Pinpoint the cell where the given text exists, returning its (x, y) midpoint coordinate. 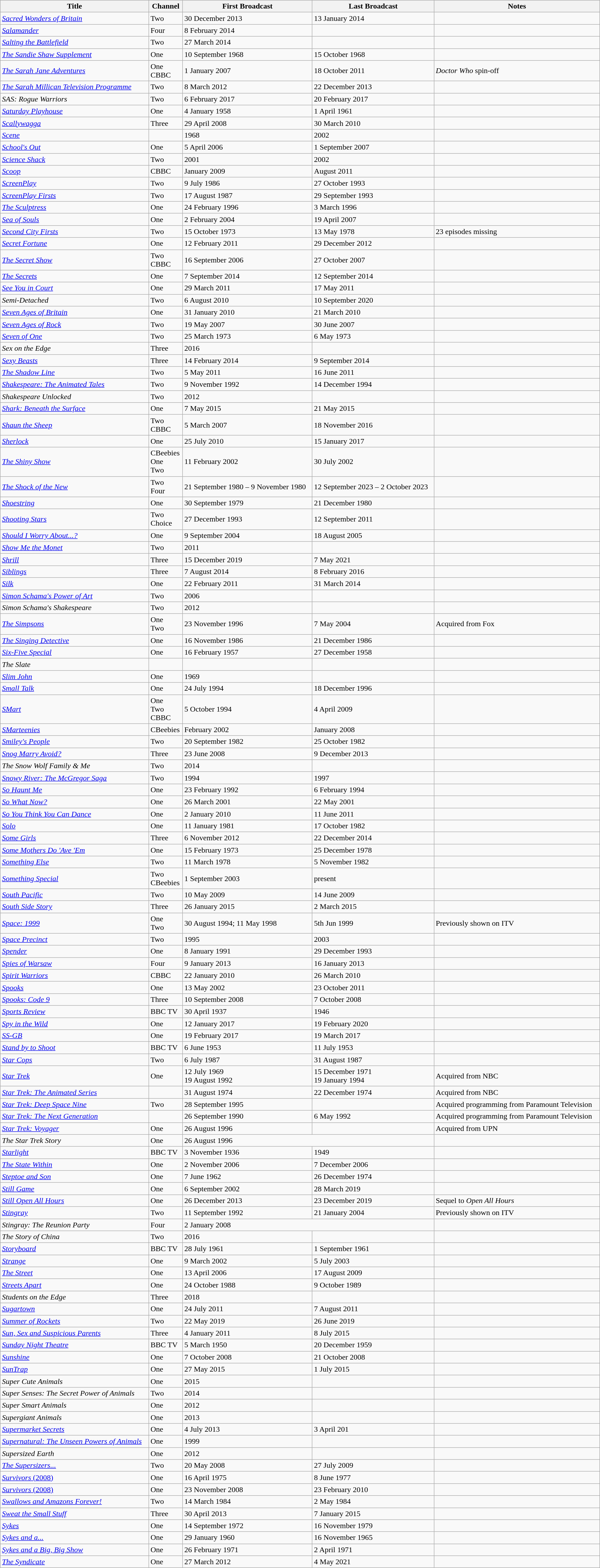
19 February 2020 (373, 1024)
20 May 2008 (247, 1466)
So Haunt Me (75, 790)
9 November 1992 (247, 385)
9 March 2002 (247, 1261)
28 September 1995 (247, 1104)
1 September 1961 (373, 1249)
Super Senses: The Secret Power of Animals (75, 1393)
21 March 2010 (373, 312)
Super Smart Animals (75, 1405)
Sweat the Small Stuff (75, 1514)
17 August 1987 (247, 195)
The Syndicate (75, 1562)
Sea of Souls (75, 219)
11 September 1992 (247, 1213)
SMart (75, 709)
8 February 2016 (373, 571)
14 December 1994 (373, 385)
23 December 2019 (373, 1201)
SS-GB (75, 1036)
26 June 2019 (373, 1321)
CBeebies (166, 730)
2 March 2015 (373, 907)
Spooks (75, 987)
Science Shack (75, 159)
6 July 1987 (247, 1060)
16 November 1965 (373, 1538)
22 January 2010 (247, 975)
26 September 1990 (247, 1116)
The Sandie Shaw Supplement (75, 54)
30 April 2013 (247, 1514)
Shaun the Sheep (75, 425)
20 September 1982 (247, 742)
Sacred Wonders of Britain (75, 18)
6 June 1953 (247, 1048)
The Star Trek Story (75, 1140)
27 March 2012 (247, 1562)
11 February 2002 (247, 462)
CBeebies One Two (166, 462)
Steptoe and Son (75, 1176)
One CBBC (166, 71)
16 January 2013 (373, 963)
Stingray: The Reunion Party (75, 1225)
1995 (247, 939)
Swallows and Amazons Forever! (75, 1502)
6 August 2010 (247, 300)
21 September 1980 – 9 November 1980 (247, 486)
Notes (517, 6)
11 June 2011 (373, 814)
27 July 2009 (373, 1466)
1 January 2007 (247, 71)
18 August 2005 (373, 535)
The Slate (75, 664)
28 July 1961 (247, 1249)
SMarteenies (75, 730)
Star Trek: The Next Generation (75, 1116)
5th Jun 1999 (373, 923)
12 September 2023 – 2 October 2023 (373, 486)
Something Special (75, 879)
Simon Schama's Shakespeare (75, 608)
15 February 1973 (247, 850)
5 April 2006 (247, 147)
23 October 2011 (373, 987)
Stand by to Shoot (75, 1048)
Sexy Beasts (75, 360)
Scallywagga (75, 123)
27 December 1958 (373, 652)
Students on the Edge (75, 1297)
School's Out (75, 147)
9 October 1989 (373, 1285)
21 October 2008 (373, 1357)
27 October 1993 (373, 183)
12 February 2011 (247, 244)
25 October 1982 (373, 742)
11 March 1978 (247, 862)
3 April 201 (373, 1429)
29 March 2011 (247, 288)
30 March 2010 (373, 123)
9 July 1986 (247, 183)
1 July 2015 (373, 1369)
Secret Fortune (75, 244)
27 March 2014 (247, 42)
31 March 2014 (373, 583)
5 October 1994 (247, 709)
21 January 2004 (373, 1213)
The Supersizers... (75, 1466)
Saturday Playhouse (75, 111)
5 March 1950 (247, 1345)
Two Four (166, 486)
2003 (373, 939)
26 January 2015 (247, 907)
Spies of Warsaw (75, 963)
23 February 2010 (373, 1490)
present (373, 879)
Shooting Stars (75, 519)
9 January 2013 (247, 963)
29 January 1960 (247, 1538)
23 February 1992 (247, 790)
27 December 1993 (247, 519)
4 July 2013 (247, 1429)
Starlight (75, 1152)
Solo (75, 826)
6 November 2012 (247, 838)
8 February 2014 (247, 30)
2 January 2010 (247, 814)
Super Cute Animals (75, 1381)
6 May 1992 (373, 1116)
2006 (247, 596)
Spooks: Code 9 (75, 999)
22 December 2014 (373, 838)
7 December 2006 (373, 1164)
Star Cops (75, 1060)
28 March 2019 (373, 1188)
1969 (247, 676)
16 February 1957 (247, 652)
7 August 2014 (247, 571)
26 February 1971 (247, 1550)
19 February 2017 (247, 1036)
10 September 2008 (247, 999)
Still Open All Hours (75, 1201)
Spy in the Wild (75, 1024)
Simon Schama's Power of Art (75, 596)
12 January 2017 (247, 1024)
4 January 2011 (247, 1333)
The Sarah Jane Adventures (75, 71)
1994 (247, 778)
2013 (247, 1417)
10 September 1968 (247, 54)
2011 (247, 547)
Second City Firsts (75, 231)
7 September 2014 (247, 276)
Supernatural: The Unseen Powers of Animals (75, 1441)
Spender (75, 951)
16 September 2006 (247, 260)
31 August 1987 (373, 1060)
One Two CBBC (166, 709)
18 October 2011 (373, 71)
Star Trek: Voyager (75, 1128)
26 March 2001 (247, 802)
10 September 2020 (373, 300)
21 December 1980 (373, 503)
The Sarah Millican Television Programme (75, 87)
22 May 2001 (373, 802)
14 June 2009 (373, 895)
16 November 1979 (373, 1526)
The Simpsons (75, 624)
2001 (247, 159)
7 May 2021 (373, 559)
13 May 1978 (373, 231)
South Side Story (75, 907)
30 September 1979 (247, 503)
7 June 1962 (247, 1176)
15 October 1973 (247, 231)
1968 (247, 135)
29 April 2008 (247, 123)
1 April 1961 (373, 111)
Sugartown (75, 1309)
8 June 1977 (373, 1478)
2018 (247, 1297)
21 May 2015 (373, 409)
1949 (373, 1152)
January 2009 (247, 171)
1 September 2003 (247, 879)
30 April 1937 (247, 1011)
24 July 1994 (247, 688)
Shrill (75, 559)
17 May 2011 (373, 288)
19 March 2017 (373, 1036)
February 2002 (247, 730)
Sykes (75, 1526)
11 July 1953 (373, 1048)
Supersized Earth (75, 1454)
24 July 2011 (247, 1309)
4 January 1958 (247, 111)
22 May 2019 (247, 1321)
21 December 1986 (373, 640)
The Story of China (75, 1237)
4 April 2009 (373, 709)
Shakespeare: The Animated Tales (75, 385)
6 May 1973 (373, 336)
13 May 2002 (247, 987)
Space Precinct (75, 939)
11 January 1981 (247, 826)
Silk (75, 583)
Sports Review (75, 1011)
Title (75, 6)
Some Girls (75, 838)
1999 (247, 1441)
Supermarket Secrets (75, 1429)
2015 (247, 1381)
Something Else (75, 862)
17 October 1982 (373, 826)
Acquired from UPN (517, 1128)
2 January 2008 (308, 1225)
27 October 2007 (373, 260)
19 May 2007 (247, 324)
Sykes and a... (75, 1538)
Star Trek: The Animated Series (75, 1092)
7 May 2015 (247, 409)
Seven Ages of Rock (75, 324)
Sunshine (75, 1357)
22 December 2013 (373, 87)
31 January 2010 (247, 312)
6 February 1994 (373, 790)
Supergiant Animals (75, 1417)
Smiley's People (75, 742)
9 September 2014 (373, 360)
8 July 2015 (373, 1333)
2 May 1984 (373, 1502)
January 2008 (373, 730)
Sequel to Open All Hours (517, 1201)
Seven of One (75, 336)
Slim John (75, 676)
20 February 2017 (373, 99)
16 April 1975 (247, 1478)
Snog Marry Avoid? (75, 754)
Salamander (75, 30)
2 February 2004 (247, 219)
The Secrets (75, 276)
Sex on the Edge (75, 348)
SAS: Rogue Warriors (75, 99)
25 March 1973 (247, 336)
First Broadcast (247, 6)
5 May 2011 (247, 373)
1946 (373, 1011)
10 May 2009 (247, 895)
5 July 2003 (373, 1261)
8 March 2012 (247, 87)
ScreenPlay Firsts (75, 195)
Last Broadcast (373, 6)
7 August 2011 (373, 1309)
Semi-Detached (75, 300)
22 February 2011 (247, 583)
26 December 2013 (247, 1201)
Stingray (75, 1213)
23 June 2008 (247, 754)
Streets Apart (75, 1285)
Doctor Who spin-off (517, 71)
Shark: Beneath the Surface (75, 409)
Star Trek: Deep Space Nine (75, 1104)
The Singing Detective (75, 640)
The Secret Show (75, 260)
29 December 1993 (373, 951)
Sherlock (75, 441)
15 January 2017 (373, 441)
2 November 2006 (247, 1164)
3 March 1996 (373, 207)
SunTrap (75, 1369)
Seven Ages of Britain (75, 312)
August 2011 (373, 171)
30 December 2013 (247, 18)
8 January 1991 (247, 951)
15 December 2019 (247, 559)
23 November 1996 (247, 624)
19 April 2007 (373, 219)
29 September 1993 (373, 195)
Still Game (75, 1188)
25 December 1978 (373, 850)
12 September 2014 (373, 276)
5 November 1982 (373, 862)
7 May 2004 (373, 624)
See You in Court (75, 288)
2 April 1971 (373, 1550)
1997 (373, 778)
Small Talk (75, 688)
Strange (75, 1261)
Summer of Rockets (75, 1321)
16 November 1986 (247, 640)
The Shadow Line (75, 373)
Space: 1999 (75, 923)
15 December 1971 19 January 1994 (373, 1076)
9 September 2004 (247, 535)
14 March 1984 (247, 1502)
Storyboard (75, 1249)
Sunday Night Theatre (75, 1345)
Shoestring (75, 503)
The Shock of the New (75, 486)
Scene (75, 135)
Star Trek (75, 1076)
17 August 2009 (373, 1273)
The State Within (75, 1164)
24 October 1988 (247, 1285)
Six-Five Special (75, 652)
7 January 2015 (373, 1514)
Acquired from Fox (517, 624)
6 September 2002 (247, 1188)
20 December 1959 (373, 1345)
Spirit Warriors (75, 975)
30 August 1994; 11 May 1998 (247, 923)
22 December 1974 (373, 1092)
Scoop (75, 171)
The Shiny Show (75, 462)
6 February 2017 (247, 99)
30 July 2002 (373, 462)
The Snow Wolf Family & Me (75, 766)
18 November 2016 (373, 425)
The Street (75, 1273)
29 December 2012 (373, 244)
ScreenPlay (75, 183)
Snowy River: The McGregor Saga (75, 778)
3 November 1936 (247, 1152)
Shakespeare Unlocked (75, 397)
27 May 2015 (247, 1369)
26 December 1974 (373, 1176)
13 January 2014 (373, 18)
Sykes and a Big, Big Show (75, 1550)
Show Me the Monet (75, 547)
31 August 1974 (247, 1092)
14 February 2014 (247, 360)
25 July 2010 (247, 441)
14 September 1972 (247, 1526)
9 December 2013 (373, 754)
Salting the Battlefield (75, 42)
4 May 2021 (373, 1562)
16 June 2011 (373, 373)
24 February 1996 (247, 207)
Sun, Sex and Suspicious Parents (75, 1333)
13 April 2006 (247, 1273)
Some Mothers Do 'Ave 'Em (75, 850)
12 July 1969 19 August 1992 (247, 1076)
Channel (166, 6)
Two CBeebies (166, 879)
So What Now? (75, 802)
26 March 2010 (373, 975)
23 November 2008 (247, 1490)
12 September 2011 (373, 519)
So You Think You Can Dance (75, 814)
15 October 1968 (373, 54)
30 June 2007 (373, 324)
Siblings (75, 571)
1 September 2007 (373, 147)
The Sculptress (75, 207)
18 December 1996 (373, 688)
Two Choice (166, 519)
Should I Worry About...? (75, 535)
5 March 2007 (247, 425)
South Pacific (75, 895)
23 episodes missing (517, 231)
